Return the [x, y] coordinate for the center point of the cell that contains the specified text.  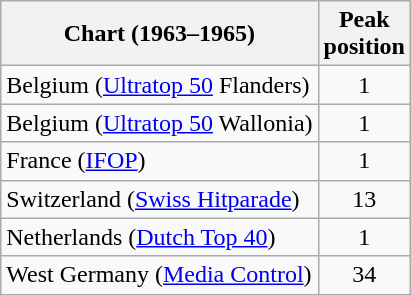
Belgium (Ultratop 50 Wallonia) [160, 123]
West Germany (Media Control) [160, 275]
Belgium (Ultratop 50 Flanders) [160, 85]
Netherlands (Dutch Top 40) [160, 237]
34 [364, 275]
13 [364, 199]
Switzerland (Swiss Hitparade) [160, 199]
Peakposition [364, 34]
Chart (1963–1965) [160, 34]
France (IFOP) [160, 161]
